Capture the cell that displays the provided text and extract its (X, Y) central coordinate. 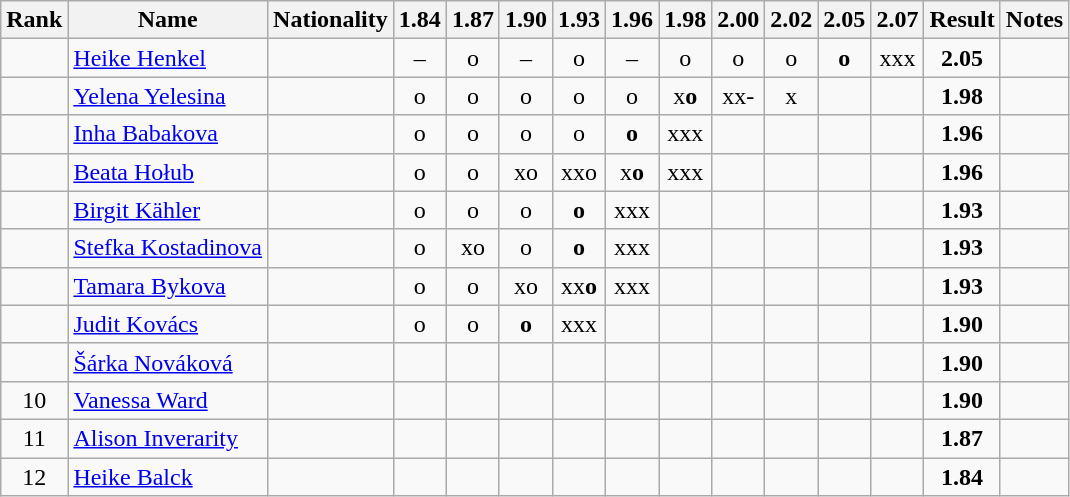
Šárka Nováková (168, 362)
Name (168, 20)
Judit Kovács (168, 324)
2.02 (792, 20)
Vanessa Ward (168, 400)
Beata Hołub (168, 172)
2.00 (738, 20)
x (792, 96)
2.07 (898, 20)
12 (34, 477)
Inha Babakova (168, 134)
Stefka Kostadinova (168, 248)
Result (962, 20)
Rank (34, 20)
Heike Henkel (168, 58)
Birgit Kähler (168, 210)
Notes (1034, 20)
Heike Balck (168, 477)
Tamara Bykova (168, 286)
xx- (738, 96)
Yelena Yelesina (168, 96)
Nationality (331, 20)
Alison Inverarity (168, 438)
11 (34, 438)
10 (34, 400)
